Locate the cell with the specified text and output its [x, y] center coordinate. 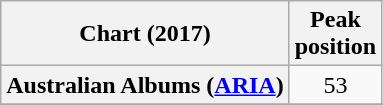
Peakposition [335, 34]
Chart (2017) [145, 34]
Australian Albums (ARIA) [145, 85]
53 [335, 85]
